For the text-containing cell, return its midpoint in (x, y) coordinate format. 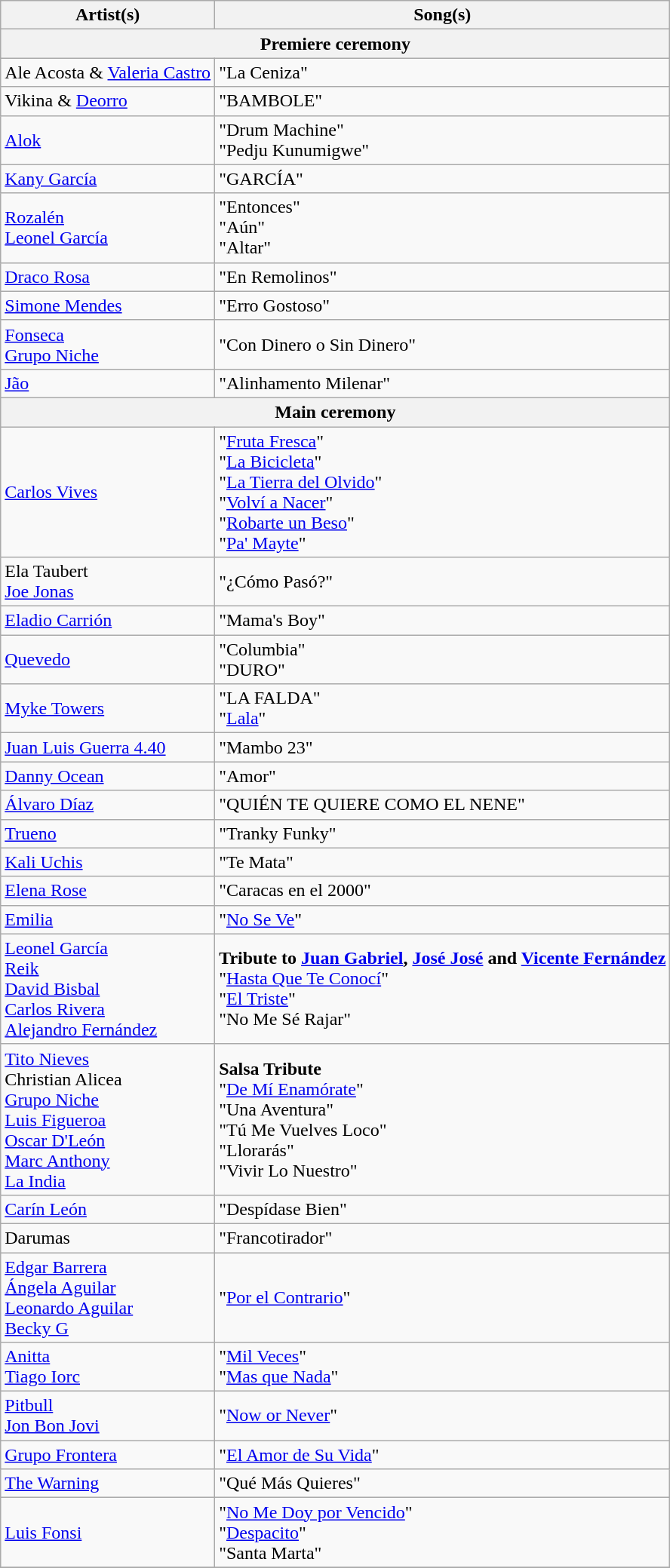
"Columbia""DURO" (442, 659)
"Entonces""Aún""Altar" (442, 228)
"No Me Doy por Vencido""Despacito""Santa Marta" (442, 1533)
FonsecaGrupo Niche (108, 344)
"Alinhamento Milenar" (442, 383)
Ale Acosta & Valeria Castro (108, 72)
Salsa Tribute"De Mí Enamórate""Una Aventura""Tú Me Vuelves Loco""Llorarás""Vivir Lo Nuestro" (442, 1119)
"Con Dinero o Sin Dinero" (442, 344)
"La Ceniza" (442, 72)
Song(s) (442, 15)
"Fruta Fresca""La Bicicleta""La Tierra del Olvido""Volví a Nacer""Robarte un Beso""Pa' Mayte" (442, 492)
Kali Uchis (108, 862)
Carín León (108, 1209)
"No Se Ve" (442, 919)
AnittaTiago Iorc (108, 1367)
"Despídase Bien" (442, 1209)
Edgar BarreraÁngela AguilarLeonardo AguilarBecky G (108, 1297)
"Tranky Funky" (442, 833)
"Francotirador" (442, 1238)
"¿Cómo Pasó?" (442, 582)
Jão (108, 383)
Danny Ocean (108, 776)
"Amor" (442, 776)
Eladio Carrión (108, 621)
"Drum Machine""Pedju Kunumigwe" (442, 140)
RozalénLeonel García (108, 228)
Juan Luis Guerra 4.40 (108, 747)
"GARCÍA" (442, 179)
Darumas (108, 1238)
Álvaro Díaz (108, 805)
Leonel GarcíaReikDavid BisbalCarlos RiveraAlejandro Fernández (108, 989)
Tribute to Juan Gabriel, José José and Vicente Fernández"Hasta Que Te Conocí""El Triste""No Me Sé Rajar" (442, 989)
"En Remolinos" (442, 277)
"Mil Veces""Mas que Nada" (442, 1367)
Elena Rose (108, 891)
Simone Mendes (108, 305)
Tito NievesChristian AliceaGrupo NicheLuis FigueroaOscar D'LeónMarc AnthonyLa India (108, 1119)
"Mama's Boy" (442, 621)
"Mambo 23" (442, 747)
Premiere ceremony (335, 44)
"Erro Gostoso" (442, 305)
Main ceremony (335, 412)
"El Amor de Su Vida" (442, 1455)
Vikina & Deorro (108, 101)
"Por el Contrario" (442, 1297)
"BAMBOLE" (442, 101)
Emilia (108, 919)
PitbullJon Bon Jovi (108, 1416)
Ela TaubertJoe Jonas (108, 582)
Draco Rosa (108, 277)
"LA FALDA""Lala" (442, 709)
Alok (108, 140)
Luis Fonsi (108, 1533)
"Caracas en el 2000" (442, 891)
Myke Towers (108, 709)
Kany García (108, 179)
Quevedo (108, 659)
"Qué Más Quieres" (442, 1484)
"QUIÉN TE QUIERE COMO EL NENE" (442, 805)
The Warning (108, 1484)
"Now or Never" (442, 1416)
Grupo Frontera (108, 1455)
Artist(s) (108, 15)
"Te Mata" (442, 862)
Trueno (108, 833)
Carlos Vives (108, 492)
